Pinpoint the cell where the given text exists, returning its [X, Y] midpoint coordinate. 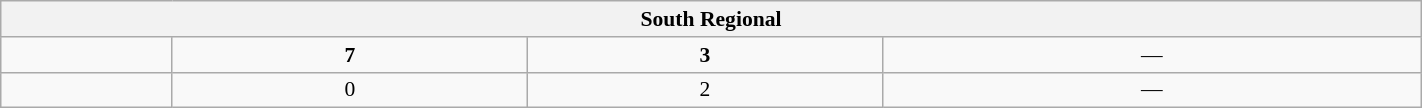
3 [704, 55]
2 [704, 90]
South Regional [711, 19]
0 [350, 90]
7 [350, 55]
